Output the (X, Y) coordinate of the center of the cell containing the given text.  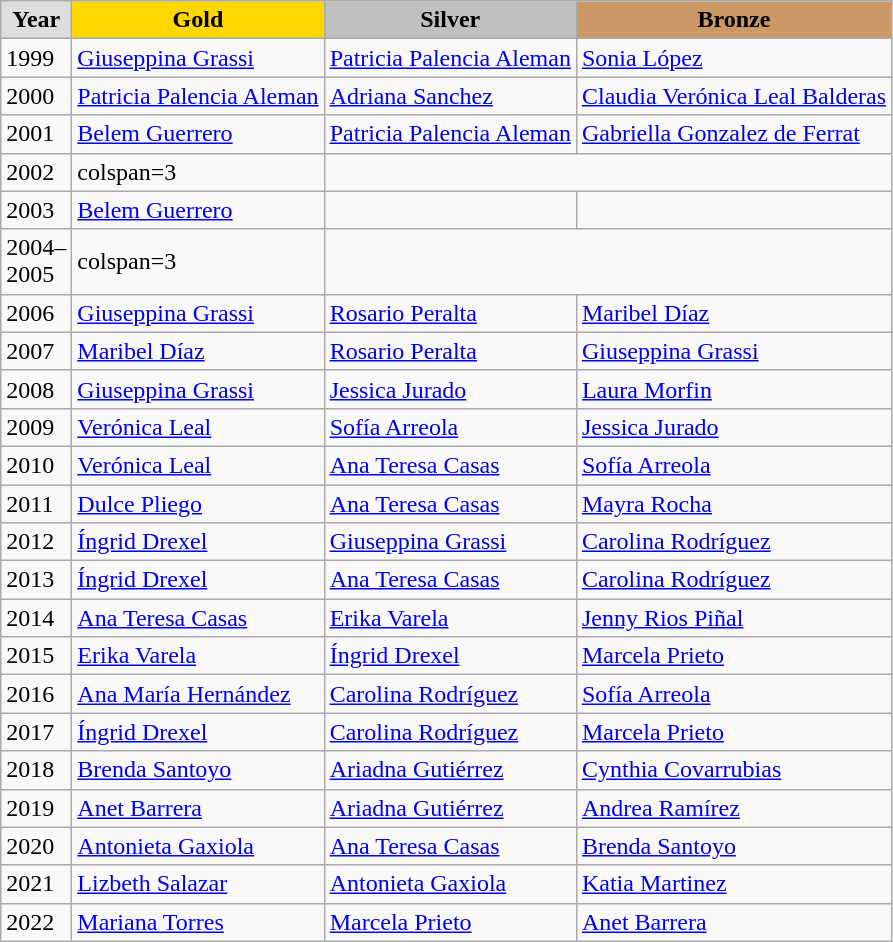
2014 (36, 618)
2017 (36, 732)
2022 (36, 922)
2007 (36, 351)
2010 (36, 465)
Mayra Rocha (734, 503)
Claudia Verónica Leal Balderas (734, 96)
Ana María Hernández (198, 694)
2008 (36, 389)
2001 (36, 134)
2003 (36, 210)
2006 (36, 313)
2013 (36, 580)
2012 (36, 542)
1999 (36, 58)
2011 (36, 503)
Dulce Pliego (198, 503)
Adriana Sanchez (450, 96)
Jenny Rios Piñal (734, 618)
2015 (36, 656)
Sonia López (734, 58)
Gabriella Gonzalez de Ferrat (734, 134)
2020 (36, 846)
Gold (198, 20)
Lizbeth Salazar (198, 884)
Cynthia Covarrubias (734, 770)
2018 (36, 770)
2019 (36, 808)
Year (36, 20)
Andrea Ramírez (734, 808)
2021 (36, 884)
Mariana Torres (198, 922)
2002 (36, 172)
2016 (36, 694)
2000 (36, 96)
Katia Martinez (734, 884)
Silver (450, 20)
Bronze (734, 20)
2004–2005 (36, 262)
Laura Morfin (734, 389)
2009 (36, 427)
